Determine the (X, Y) coordinate at the center of the cell enclosing the given text.  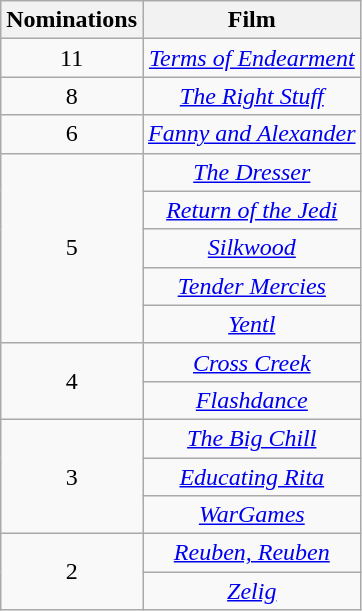
Flashdance (252, 400)
5 (72, 248)
WarGames (252, 515)
Nominations (72, 20)
8 (72, 96)
The Big Chill (252, 438)
Yentl (252, 324)
11 (72, 58)
Zelig (252, 591)
Silkwood (252, 248)
6 (72, 134)
4 (72, 381)
Cross Creek (252, 362)
The Dresser (252, 172)
Film (252, 20)
2 (72, 572)
Tender Mercies (252, 286)
Reuben, Reuben (252, 553)
Terms of Endearment (252, 58)
Fanny and Alexander (252, 134)
Return of the Jedi (252, 210)
3 (72, 476)
Educating Rita (252, 477)
The Right Stuff (252, 96)
